Detect which cell encompasses the target text, then output its (X, Y) center coordinate. 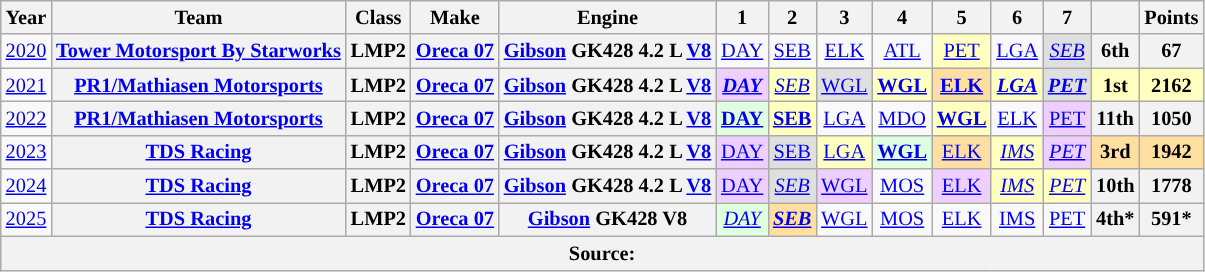
1 (742, 17)
Tower Motorsport By Starworks (198, 51)
3 (844, 17)
Source: (602, 253)
Make (455, 17)
67 (1171, 51)
5 (962, 17)
ATL (902, 51)
Engine (608, 17)
11th (1115, 118)
7 (1067, 17)
6 (1017, 17)
2023 (26, 152)
Team (198, 17)
4th* (1115, 219)
2020 (26, 51)
4 (902, 17)
Points (1171, 17)
6th (1115, 51)
2025 (26, 219)
1778 (1171, 186)
3rd (1115, 152)
1st (1115, 85)
2022 (26, 118)
Year (26, 17)
Gibson GK428 V8 (608, 219)
MDO (902, 118)
10th (1115, 186)
2021 (26, 85)
2024 (26, 186)
2162 (1171, 85)
591* (1171, 219)
2 (792, 17)
1942 (1171, 152)
Class (378, 17)
1050 (1171, 118)
